Pinpoint the cell where the given text exists, returning its (x, y) midpoint coordinate. 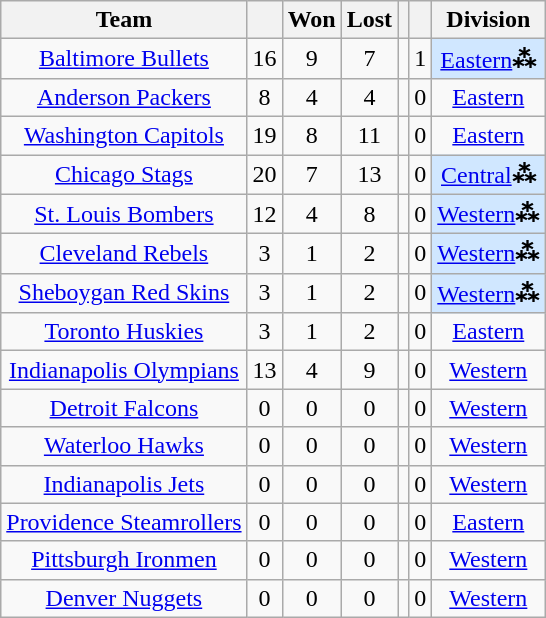
Waterloo Hawks (124, 446)
Pittsburgh Ironmen (124, 560)
Baltimore Bullets (124, 59)
Toronto Huskies (124, 332)
19 (264, 135)
Sheboygan Red Skins (124, 293)
Cleveland Rebels (124, 254)
Central⁂ (488, 174)
Indianapolis Jets (124, 484)
Denver Nuggets (124, 598)
Eastern⁂ (488, 59)
16 (264, 59)
12 (264, 214)
Division (488, 20)
Providence Steamrollers (124, 522)
Anderson Packers (124, 97)
Won (312, 20)
Indianapolis Olympians (124, 370)
Washington Capitols (124, 135)
Detroit Falcons (124, 408)
Chicago Stags (124, 174)
Team (124, 20)
Lost (369, 20)
20 (264, 174)
11 (369, 135)
St. Louis Bombers (124, 214)
